Pinpoint the cell where the given text exists, returning its [x, y] midpoint coordinate. 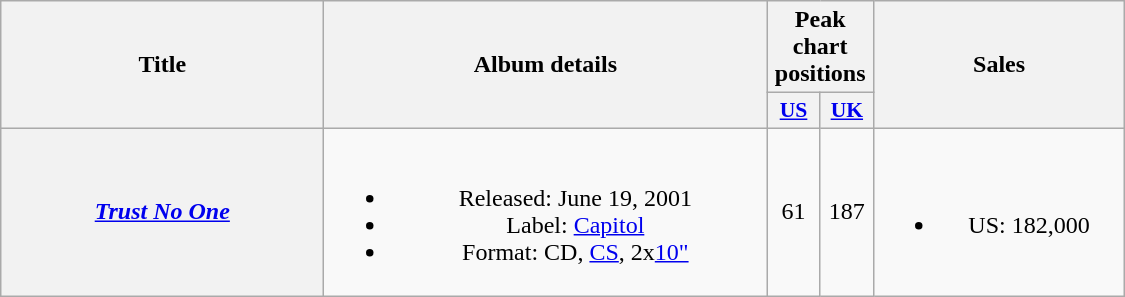
Album details [546, 65]
US [794, 111]
Released: June 19, 2001Label: CapitolFormat: CD, CS, 2x10" [546, 212]
Sales [1000, 65]
Title [162, 65]
US: 182,000 [1000, 212]
Trust No One [162, 212]
187 [846, 212]
UK [846, 111]
61 [794, 212]
Peak chart positions [820, 47]
